Provide the [X, Y] coordinate of the cell's center where the given text is located.  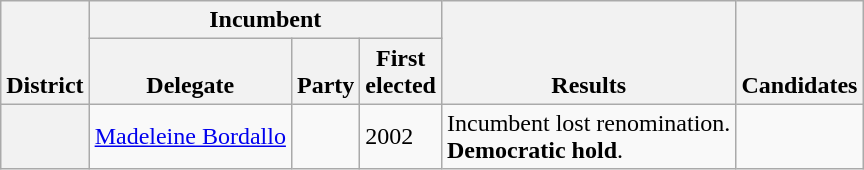
Incumbent [265, 20]
Incumbent lost renomination.Democratic hold. [588, 136]
Results [588, 52]
Madeleine Bordallo [190, 136]
2002 [401, 136]
Party [325, 72]
District [45, 52]
Candidates [800, 52]
Firstelected [401, 72]
Delegate [190, 72]
